Locate the cell with the specified text and output its (X, Y) center coordinate. 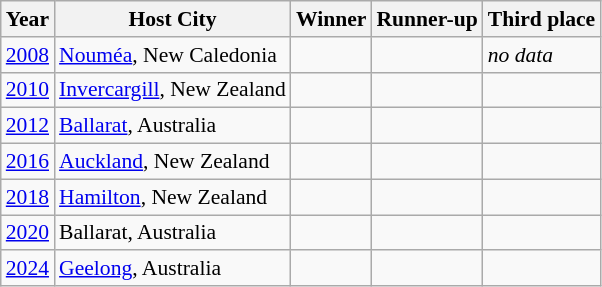
2016 (28, 162)
Invercargill, New Zealand (172, 90)
Third place (542, 19)
2008 (28, 55)
Nouméa, New Caledonia (172, 55)
2012 (28, 126)
Winner (332, 19)
2018 (28, 197)
Year (28, 19)
no data (542, 55)
Geelong, Australia (172, 269)
2020 (28, 233)
Host City (172, 19)
Hamilton, New Zealand (172, 197)
Runner-up (426, 19)
2010 (28, 90)
Auckland, New Zealand (172, 162)
2024 (28, 269)
